Return the (X, Y) coordinate for the center point of the cell that contains the specified text.  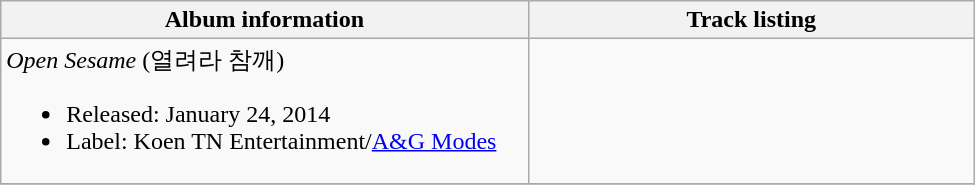
Album information (264, 20)
Track listing (751, 20)
Open Sesame (열려라 참깨)Released: January 24, 2014Label: Koen TN Entertainment/A&G Modes (264, 112)
